Find where the given text appears and provide that cell's center as [x, y] coordinate. 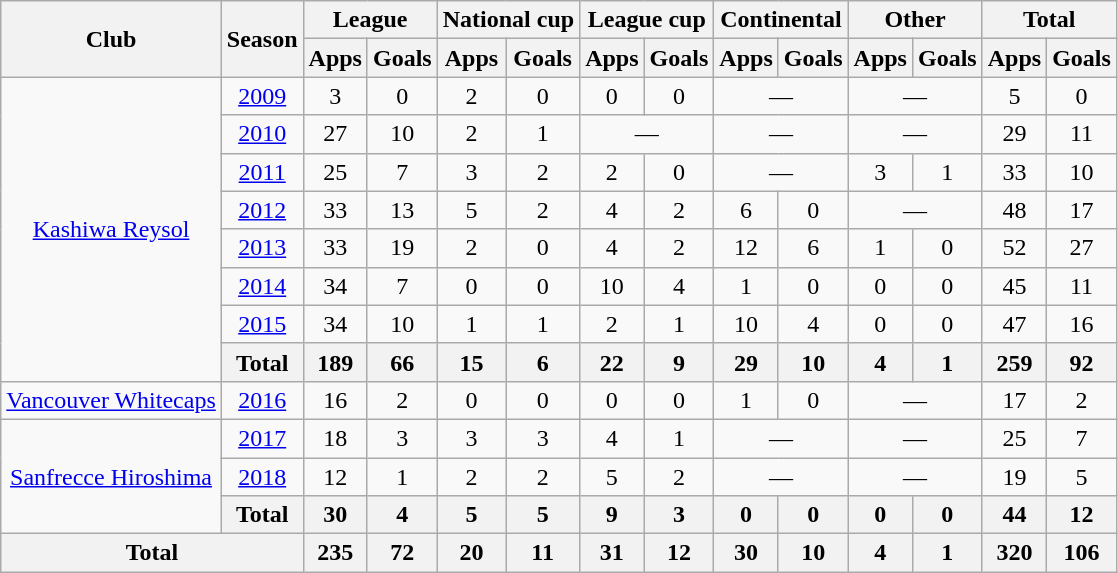
52 [1014, 248]
League cup [647, 20]
Sanfrecce Hiroshima [112, 476]
Continental [781, 20]
189 [335, 362]
National cup [508, 20]
Season [262, 39]
15 [471, 362]
20 [471, 553]
2009 [262, 96]
League [370, 20]
2010 [262, 134]
72 [402, 553]
44 [1014, 515]
2016 [262, 400]
92 [1082, 362]
47 [1014, 324]
106 [1082, 553]
66 [402, 362]
18 [335, 438]
2017 [262, 438]
45 [1014, 286]
13 [402, 210]
235 [335, 553]
48 [1014, 210]
320 [1014, 553]
31 [612, 553]
Kashiwa Reysol [112, 229]
2013 [262, 248]
Club [112, 39]
Vancouver Whitecaps [112, 400]
Other [915, 20]
2011 [262, 172]
2014 [262, 286]
259 [1014, 362]
2012 [262, 210]
2018 [262, 477]
22 [612, 362]
2015 [262, 324]
